Locate the cell with the specified text and output its [X, Y] center coordinate. 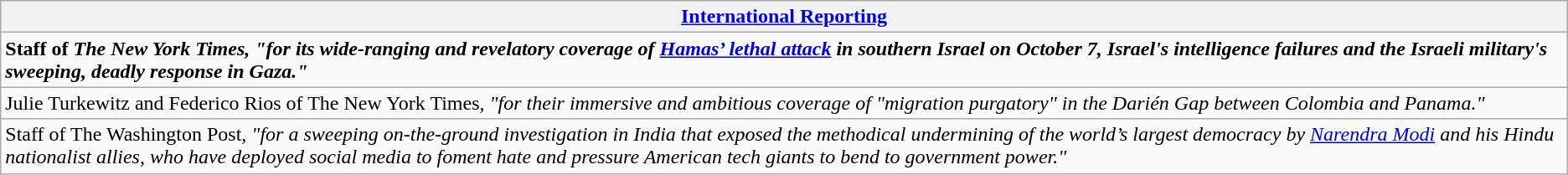
International Reporting [784, 17]
